Pinpoint the cell where the given text exists, returning its (X, Y) midpoint coordinate. 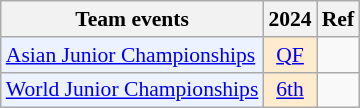
QF (290, 55)
World Junior Championships (132, 90)
2024 (290, 19)
Ref (338, 19)
Asian Junior Championships (132, 55)
6th (290, 90)
Team events (132, 19)
